From the cell containing the given text, extract its center point as (X, Y) coordinate. 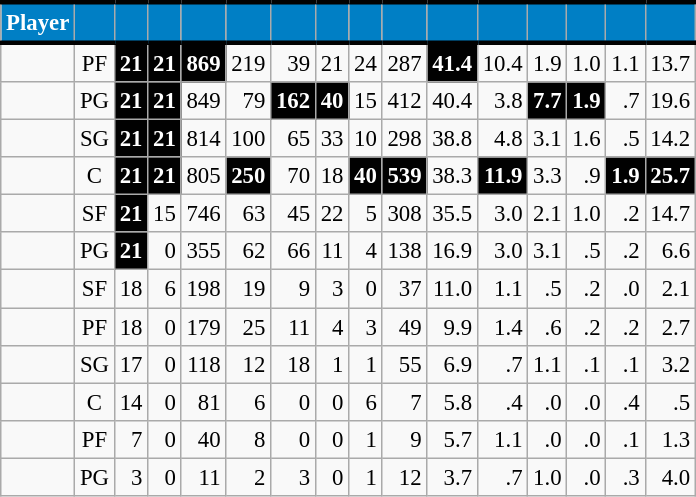
3.2 (670, 364)
4.8 (502, 139)
13.7 (670, 62)
5.7 (452, 439)
5.8 (452, 402)
7.7 (548, 101)
198 (204, 289)
22 (332, 214)
412 (404, 101)
16.9 (452, 251)
17 (130, 364)
162 (294, 101)
33 (332, 139)
308 (404, 214)
118 (204, 364)
81 (204, 402)
38.8 (452, 139)
65 (294, 139)
66 (294, 251)
179 (204, 327)
41.4 (452, 62)
.6 (548, 327)
14.7 (670, 214)
1.3 (670, 439)
79 (248, 101)
25 (248, 327)
3.7 (452, 477)
9.9 (452, 327)
6.6 (670, 251)
37 (404, 289)
14 (130, 402)
10 (366, 139)
49 (404, 327)
2 (248, 477)
8 (248, 439)
746 (204, 214)
40.4 (452, 101)
805 (204, 176)
849 (204, 101)
11.0 (452, 289)
6.9 (452, 364)
63 (248, 214)
4.0 (670, 477)
14.2 (670, 139)
1.6 (586, 139)
39 (294, 62)
3.3 (548, 176)
70 (294, 176)
55 (404, 364)
3.8 (502, 101)
45 (294, 214)
100 (248, 139)
2.7 (670, 327)
298 (404, 139)
24 (366, 62)
.9 (586, 176)
35.5 (452, 214)
.3 (626, 477)
814 (204, 139)
62 (248, 251)
10.4 (502, 62)
355 (204, 251)
38.3 (452, 176)
11.9 (502, 176)
Player (38, 22)
25.7 (670, 176)
869 (204, 62)
250 (248, 176)
219 (248, 62)
19 (248, 289)
287 (404, 62)
19.6 (670, 101)
5 (366, 214)
1.4 (502, 327)
138 (404, 251)
539 (404, 176)
